Identify which cell holds the provided text, then report its (x, y) central coordinate. 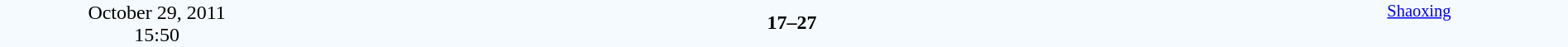
Shaoxing (1419, 23)
October 29, 201115:50 (157, 23)
17–27 (791, 22)
